Locate the cell with the specified text and output its [x, y] center coordinate. 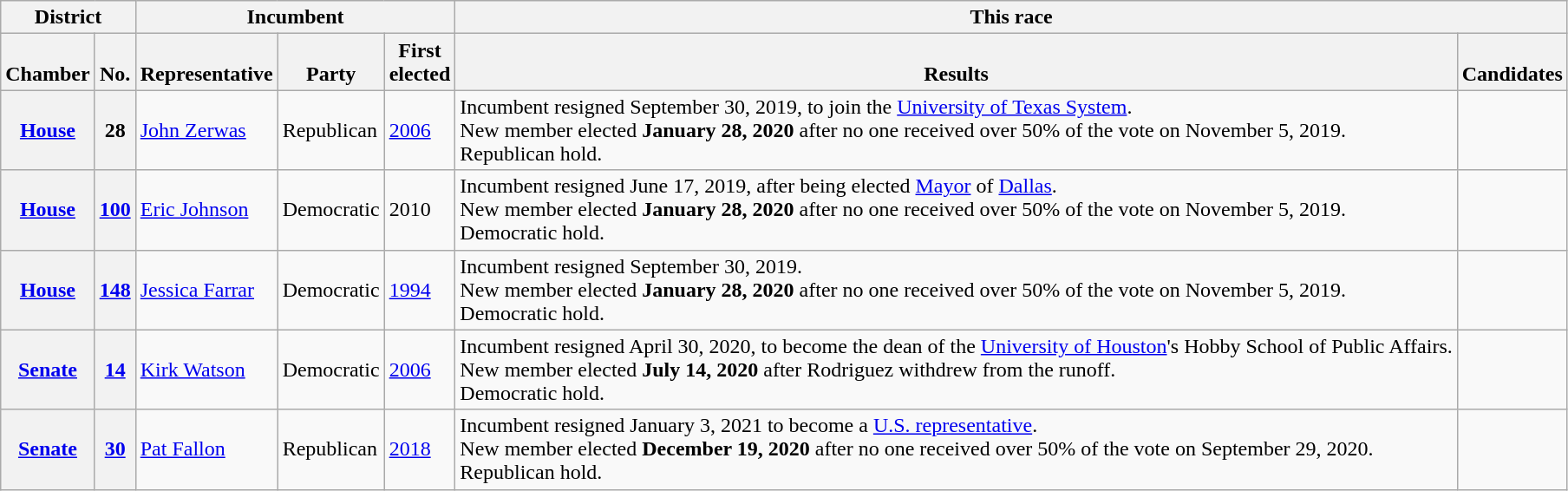
Pat Fallon [206, 449]
Party [331, 62]
Representative [206, 62]
Results [956, 62]
2018 [420, 449]
Kirk Watson [206, 370]
100 [114, 210]
Incumbent [295, 17]
28 [114, 130]
14 [114, 370]
148 [114, 290]
1994 [420, 290]
Eric Johnson [206, 210]
Jessica Farrar [206, 290]
Chamber [48, 62]
Firstelected [420, 62]
John Zerwas [206, 130]
This race [1011, 17]
Candidates [1512, 62]
District [68, 17]
2010 [420, 210]
No. [114, 62]
30 [114, 449]
